Determine the [X, Y] coordinate at the center of the cell enclosing the given text.  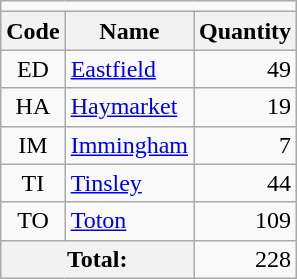
19 [246, 107]
TI [33, 183]
7 [246, 145]
Total: [98, 259]
HA [33, 107]
ED [33, 69]
Name [129, 31]
Quantity [246, 31]
Eastfield [129, 69]
109 [246, 221]
49 [246, 69]
Immingham [129, 145]
228 [246, 259]
Toton [129, 221]
Code [33, 31]
44 [246, 183]
TO [33, 221]
Tinsley [129, 183]
IM [33, 145]
Haymarket [129, 107]
